Find where the given text appears and provide that cell's center as (X, Y) coordinate. 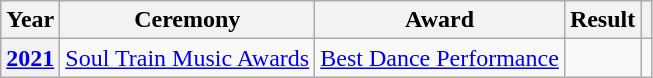
Ceremony (188, 20)
Soul Train Music Awards (188, 58)
2021 (30, 58)
Award (440, 20)
Best Dance Performance (440, 58)
Year (30, 20)
Result (602, 20)
